Return [X, Y] of the center of cell containing provided text 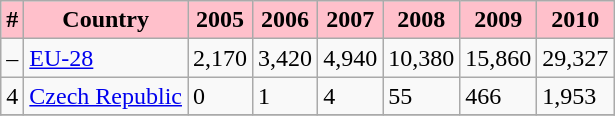
4,940 [350, 58]
Country [106, 20]
2010 [576, 20]
– [12, 58]
# [12, 20]
466 [498, 96]
3,420 [286, 58]
1,953 [576, 96]
0 [220, 96]
10,380 [422, 58]
2008 [422, 20]
2007 [350, 20]
15,860 [498, 58]
2009 [498, 20]
Czech Republic [106, 96]
2006 [286, 20]
2005 [220, 20]
EU-28 [106, 58]
55 [422, 96]
2,170 [220, 58]
29,327 [576, 58]
1 [286, 96]
